Determine the (X, Y) coordinate at the center of the cell enclosing the given text.  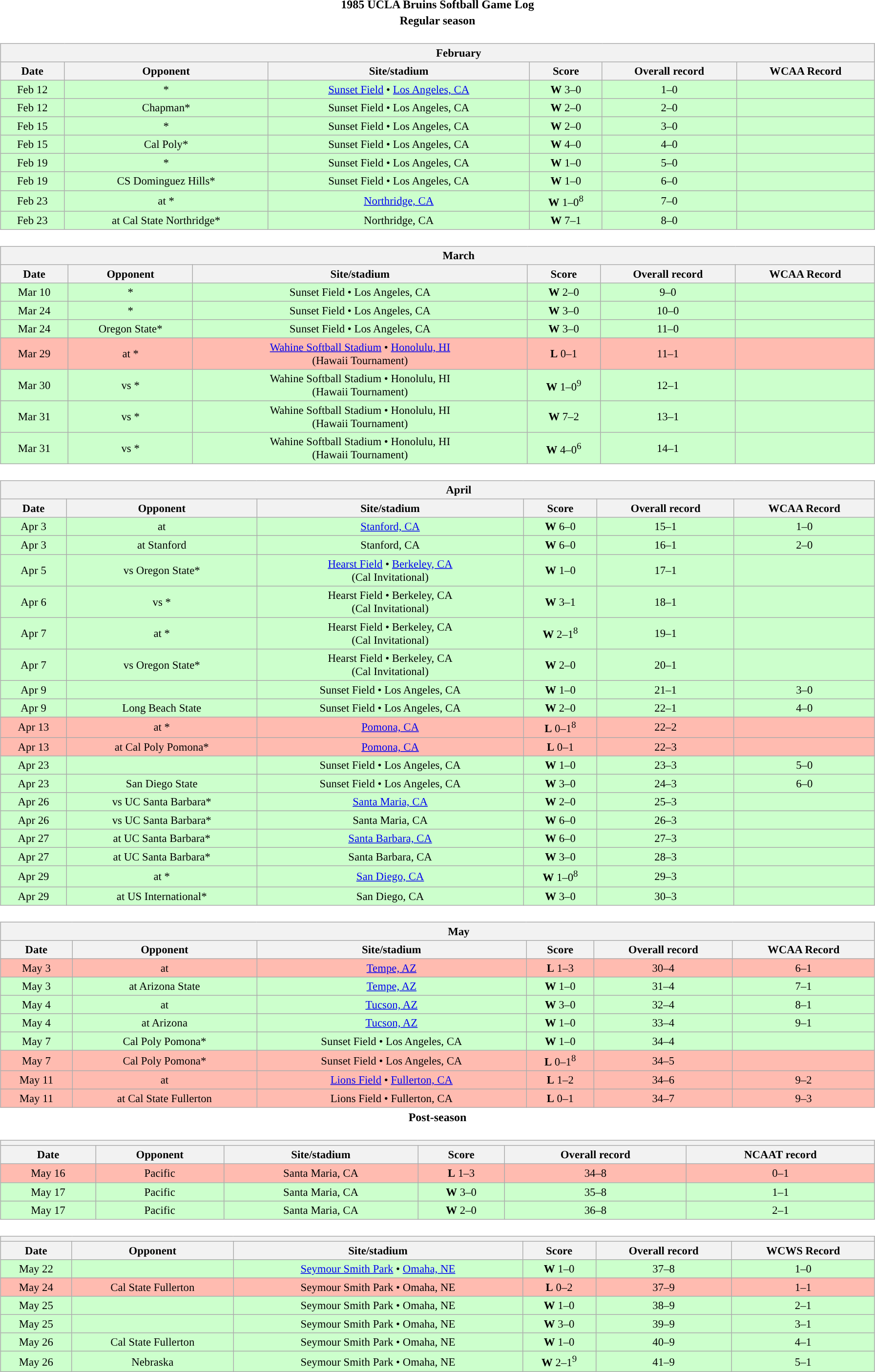
Cal Poly* (166, 144)
11–0 (668, 329)
W 4–06 (563, 448)
8–0 (669, 220)
W 3–1 (561, 601)
40–9 (664, 1342)
W 4–0 (566, 144)
W 2–18 (561, 634)
36–8 (595, 1210)
at Stanford (162, 545)
at Cal State Northridge* (166, 220)
5–1 (803, 1361)
NCAAT record (781, 1155)
34–5 (663, 1061)
14–1 (668, 448)
San Diego State (162, 783)
38–9 (664, 1306)
February (437, 53)
37–9 (664, 1287)
39–9 (664, 1324)
12–1 (668, 386)
21–1 (666, 690)
9–3 (804, 1099)
Oregon State* (131, 329)
Mar 10 (34, 292)
34–8 (595, 1173)
at US International* (162, 896)
23–3 (666, 765)
L 1–2 (561, 1080)
30–4 (663, 968)
13–1 (668, 417)
22–3 (666, 747)
6–1 (804, 968)
9–0 (668, 292)
18–1 (666, 601)
Mar 30 (34, 386)
Apr 5 (34, 570)
W 7–2 (563, 417)
at Cal Poly Pomona* (162, 747)
Nebraska (152, 1361)
33–4 (663, 1023)
Apr 6 (34, 601)
34–7 (663, 1099)
20–1 (666, 665)
at Arizona State (165, 986)
31–4 (663, 986)
May 24 (36, 1287)
at Cal State Fullerton (165, 1099)
April (437, 490)
24–3 (666, 783)
41–9 (664, 1361)
W 2–19 (559, 1361)
29–3 (666, 876)
9–1 (804, 1023)
W 7–1 (566, 220)
May 22 (36, 1269)
32–4 (663, 1004)
at Arizona (165, 1023)
0–1 (781, 1173)
7–1 (804, 986)
Long Beach State (162, 708)
March (437, 255)
37–8 (664, 1269)
17–1 (666, 570)
34–4 (663, 1041)
8–1 (804, 1004)
Chapman* (166, 108)
9–2 (804, 1080)
May 16 (48, 1173)
35–8 (595, 1191)
30–3 (666, 896)
May (437, 931)
CS Dominguez Hills* (166, 181)
3–1 (803, 1324)
4–1 (803, 1342)
19–1 (666, 634)
W 1–09 (563, 386)
16–1 (666, 545)
10–0 (668, 310)
22–1 (666, 708)
26–3 (666, 820)
25–3 (666, 802)
L 0–2 (559, 1287)
27–3 (666, 839)
WCWS Record (803, 1250)
28–3 (666, 857)
22–2 (666, 727)
34–6 (663, 1080)
Mar 29 (34, 353)
11–1 (668, 353)
7–0 (669, 201)
15–1 (666, 527)
